From the cell containing the given text, extract its center point as [x, y] coordinate. 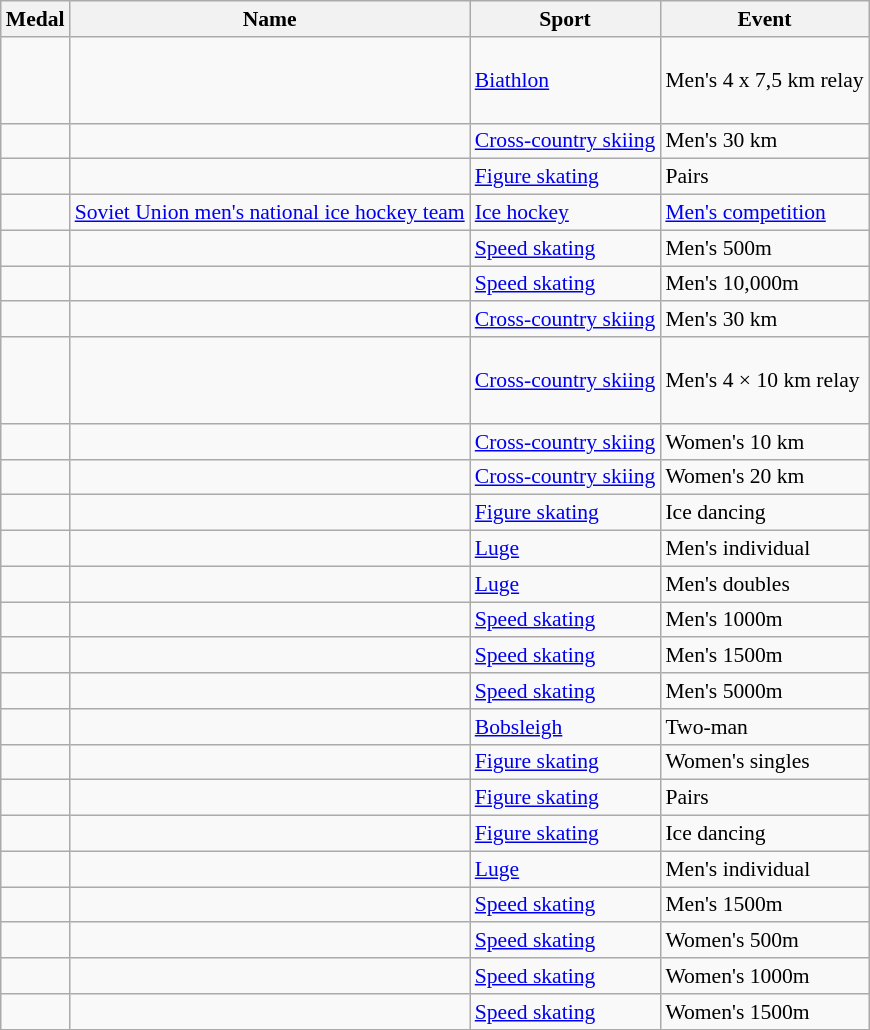
Ice hockey [566, 213]
Women's 20 km [764, 477]
Men's 4 x 7,5 km relay [764, 80]
Women's 10 km [764, 442]
Event [764, 19]
Women's 1000m [764, 976]
Bobsleigh [566, 727]
Two-man [764, 727]
Sport [566, 19]
Women's singles [764, 762]
Men's 5000m [764, 691]
Men's 500m [764, 248]
Women's 500m [764, 941]
Name [270, 19]
Women's 1500m [764, 1012]
Men's doubles [764, 584]
Men's 1000m [764, 620]
Men's 10,000m [764, 284]
Medal [36, 19]
Men's competition [764, 213]
Men's 4 × 10 km relay [764, 380]
Biathlon [566, 80]
Soviet Union men's national ice hockey team [270, 213]
